Detect which cell encompasses the target text, then output its [X, Y] center coordinate. 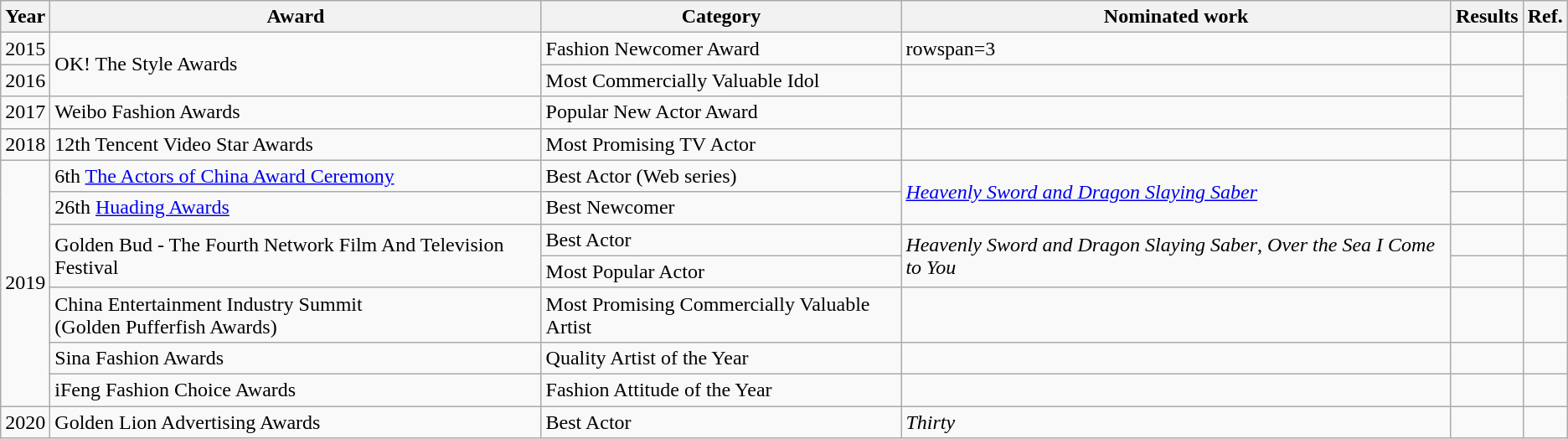
Sina Fashion Awards [296, 358]
Golden Bud - The Fourth Network Film And Television Festival [296, 256]
Ref. [1545, 17]
2018 [25, 144]
Category [721, 17]
Most Commercially Valuable Idol [721, 80]
Weibo Fashion Awards [296, 112]
Thirty [1176, 421]
Fashion Attitude of the Year [721, 390]
Nominated work [1176, 17]
Heavenly Sword and Dragon Slaying Saber [1176, 192]
rowspan=3 [1176, 49]
Best Newcomer [721, 208]
2019 [25, 283]
6th The Actors of China Award Ceremony [296, 176]
Best Actor (Web series) [721, 176]
2016 [25, 80]
iFeng Fashion Choice Awards [296, 390]
Quality Artist of the Year [721, 358]
Golden Lion Advertising Awards [296, 421]
Award [296, 17]
Most Promising TV Actor [721, 144]
12th Tencent Video Star Awards [296, 144]
Most Popular Actor [721, 271]
OK! The Style Awards [296, 65]
Year [25, 17]
Popular New Actor Award [721, 112]
26th Huading Awards [296, 208]
2015 [25, 49]
Most Promising Commercially Valuable Artist [721, 315]
2017 [25, 112]
China Entertainment Industry Summit (Golden Pufferfish Awards) [296, 315]
Results [1487, 17]
Heavenly Sword and Dragon Slaying Saber, Over the Sea I Come to You [1176, 256]
2020 [25, 421]
Fashion Newcomer Award [721, 49]
